Scan for the cell matching the given text and deliver its (x, y) coordinate at center. 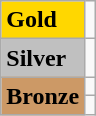
Silver (43, 58)
Gold (43, 20)
Bronze (43, 96)
